Find where the given text appears and provide that cell's center as [x, y] coordinate. 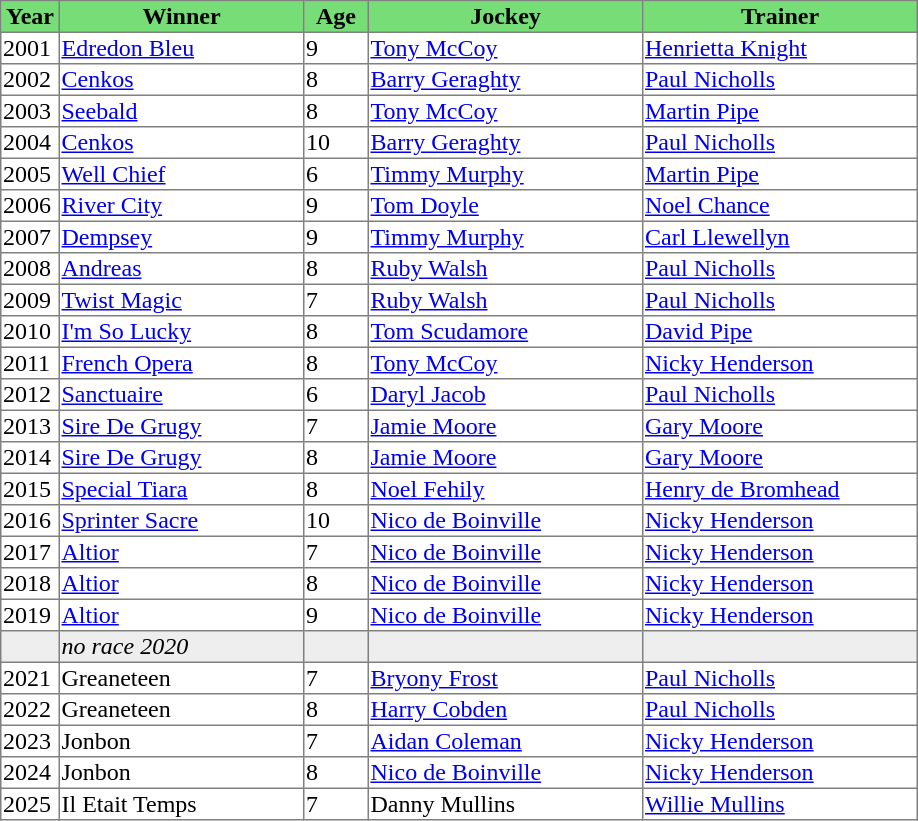
2021 [30, 678]
Noel Chance [780, 206]
Carl Llewellyn [780, 237]
Winner [181, 17]
2001 [30, 48]
Il Etait Temps [181, 804]
2017 [30, 552]
River City [181, 206]
Harry Cobden [505, 710]
2007 [30, 237]
2005 [30, 174]
Bryony Frost [505, 678]
Noel Fehily [505, 489]
2010 [30, 332]
2013 [30, 426]
2018 [30, 584]
Dempsey [181, 237]
2024 [30, 773]
Daryl Jacob [505, 395]
Jockey [505, 17]
2003 [30, 111]
Henrietta Knight [780, 48]
Tom Scudamore [505, 332]
Year [30, 17]
Edredon Bleu [181, 48]
I'm So Lucky [181, 332]
2008 [30, 269]
2015 [30, 489]
Aidan Coleman [505, 741]
2022 [30, 710]
2014 [30, 458]
Twist Magic [181, 300]
Age [336, 17]
2012 [30, 395]
2006 [30, 206]
Special Tiara [181, 489]
Sprinter Sacre [181, 521]
Sanctuaire [181, 395]
Andreas [181, 269]
Willie Mullins [780, 804]
Well Chief [181, 174]
2009 [30, 300]
David Pipe [780, 332]
2023 [30, 741]
2004 [30, 143]
Seebald [181, 111]
French Opera [181, 363]
2016 [30, 521]
Trainer [780, 17]
2011 [30, 363]
2002 [30, 80]
2019 [30, 615]
Tom Doyle [505, 206]
2025 [30, 804]
no race 2020 [181, 647]
Henry de Bromhead [780, 489]
Danny Mullins [505, 804]
